Return (x, y) of the center of cell containing provided text 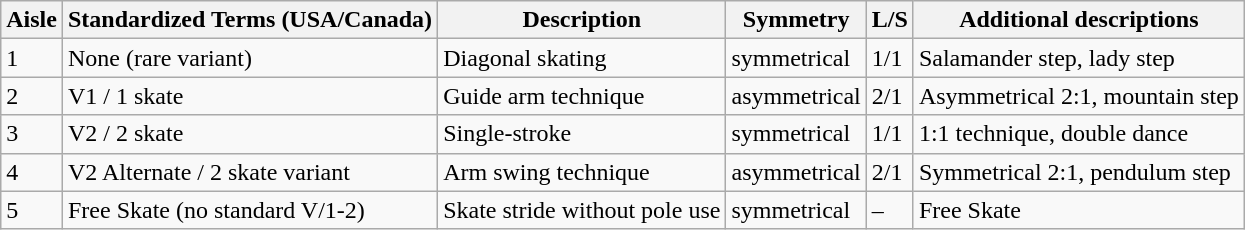
4 (32, 172)
1 (32, 58)
Arm swing technique (582, 172)
V2 Alternate / 2 skate variant (250, 172)
Symmetrical 2:1, pendulum step (1078, 172)
Description (582, 20)
Aisle (32, 20)
None (rare variant) (250, 58)
Single-stroke (582, 134)
3 (32, 134)
Skate stride without pole use (582, 210)
Guide arm technique (582, 96)
Symmetry (796, 20)
Asymmetrical 2:1, mountain step (1078, 96)
2 (32, 96)
Additional descriptions (1078, 20)
1:1 technique, double dance (1078, 134)
– (890, 210)
V1 / 1 skate (250, 96)
Diagonal skating (582, 58)
V2 / 2 skate (250, 134)
5 (32, 210)
Free Skate (no standard V/1-2) (250, 210)
Free Skate (1078, 210)
L/S (890, 20)
Standardized Terms (USA/Canada) (250, 20)
Salamander step, lady step (1078, 58)
